Identify which cell holds the provided text, then report its (x, y) central coordinate. 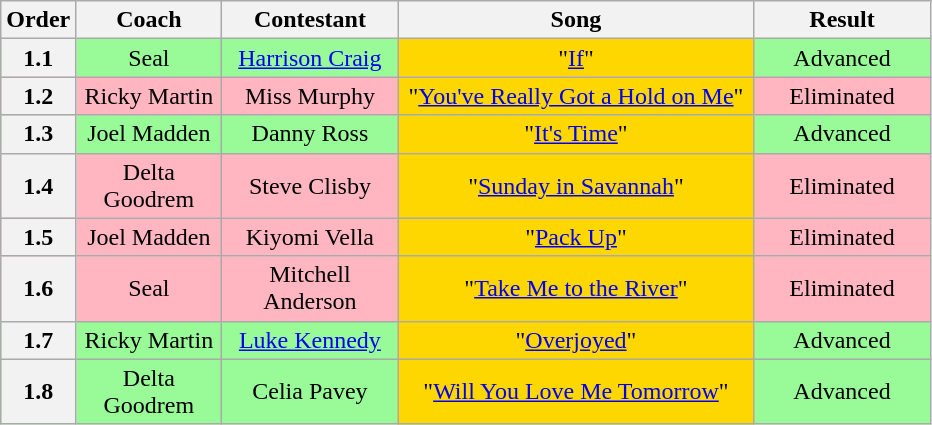
Result (842, 20)
1.4 (38, 186)
1.3 (38, 134)
1.7 (38, 340)
"Overjoyed" (576, 340)
1.8 (38, 392)
1.5 (38, 237)
Celia Pavey (310, 392)
"Will You Love Me Tomorrow" (576, 392)
Steve Clisby (310, 186)
"Sunday in Savannah" (576, 186)
"If" (576, 58)
Luke Kennedy (310, 340)
1.2 (38, 96)
Contestant (310, 20)
Coach (149, 20)
"Take Me to the River" (576, 288)
Kiyomi Vella (310, 237)
"You've Really Got a Hold on Me" (576, 96)
"It's Time" (576, 134)
Danny Ross (310, 134)
Harrison Craig (310, 58)
Miss Murphy (310, 96)
Song (576, 20)
Order (38, 20)
Mitchell Anderson (310, 288)
1.6 (38, 288)
"Pack Up" (576, 237)
1.1 (38, 58)
